Identify which cell holds the provided text, then report its [x, y] central coordinate. 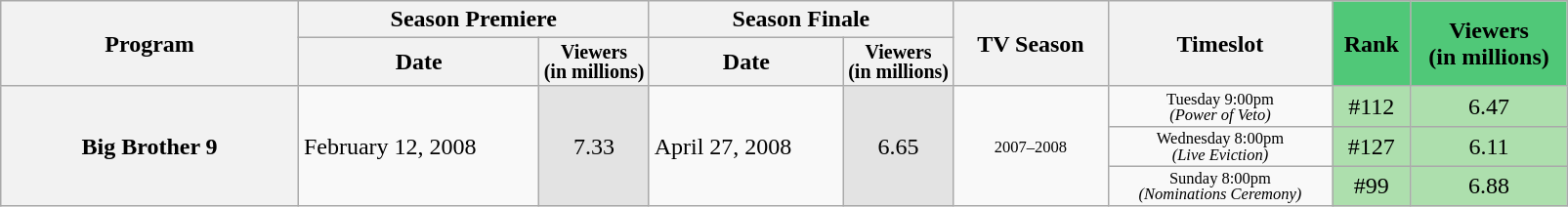
#127 [1372, 146]
Sunday 8:00pm(Nominations Ceremony) [1220, 186]
Rank [1372, 44]
7.33 [594, 146]
Big Brother 9 [150, 146]
#112 [1372, 105]
6.65 [898, 146]
Season Finale [801, 20]
2007–2008 [1031, 146]
Timeslot [1220, 44]
6.47 [1489, 105]
April 27, 2008 [746, 146]
6.11 [1489, 146]
Program [150, 44]
February 12, 2008 [418, 146]
#99 [1372, 186]
Season Premiere [473, 20]
Wednesday 8:00pm(Live Eviction) [1220, 146]
TV Season [1031, 44]
6.88 [1489, 186]
Tuesday 9:00pm(Power of Veto) [1220, 105]
